Find where the given text appears and provide that cell's center as [x, y] coordinate. 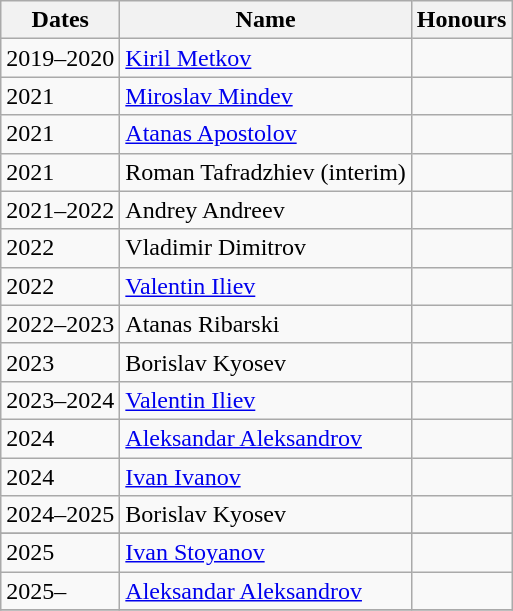
2025– [60, 591]
Ivan Stoyanov [266, 553]
2024–2025 [60, 515]
2019–2020 [60, 58]
Miroslav Mindev [266, 96]
Atanas Ribarski [266, 324]
2021–2022 [60, 210]
Andrey Andreev [266, 210]
2023–2024 [60, 400]
Vladimir Dimitrov [266, 248]
2025 [60, 553]
2023 [60, 362]
2022–2023 [60, 324]
Honours [461, 20]
Name [266, 20]
Atanas Apostolov [266, 134]
Ivan Ivanov [266, 477]
Dates [60, 20]
Kiril Metkov [266, 58]
Roman Tafradzhiev (interim) [266, 172]
